Search for the cell housing the specified text and yield its [x, y] center coordinate. 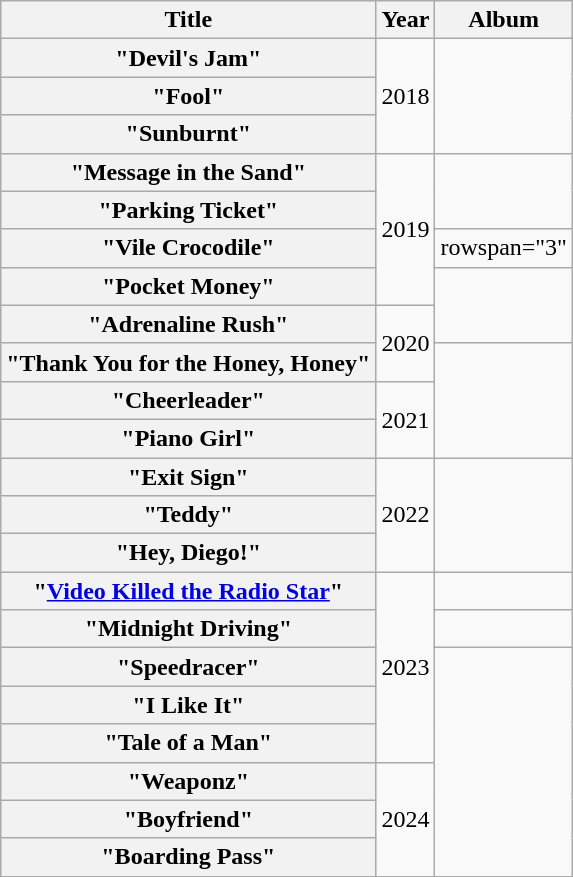
Year [406, 20]
"Midnight Driving" [188, 629]
"Video Killed the Radio Star" [188, 591]
"Tale of a Man" [188, 743]
"I Like It" [188, 705]
"Sunburnt" [188, 134]
"Cheerleader" [188, 400]
"Teddy" [188, 515]
"Adrenaline Rush" [188, 324]
"Vile Crocodile" [188, 248]
2024 [406, 819]
"Devil's Jam" [188, 58]
Title [188, 20]
"Speedracer" [188, 667]
"Boyfriend" [188, 819]
2019 [406, 229]
2023 [406, 667]
2022 [406, 515]
"Thank You for the Honey, Honey" [188, 362]
2018 [406, 96]
"Boarding Pass" [188, 857]
2020 [406, 343]
"Hey, Diego!" [188, 553]
"Pocket Money" [188, 286]
"Parking Ticket" [188, 210]
"Exit Sign" [188, 477]
"Fool" [188, 96]
rowspan="3" [504, 248]
"Piano Girl" [188, 438]
2021 [406, 419]
"Message in the Sand" [188, 172]
Album [504, 20]
"Weaponz" [188, 781]
